Locate the cell with the specified text and output its (x, y) center coordinate. 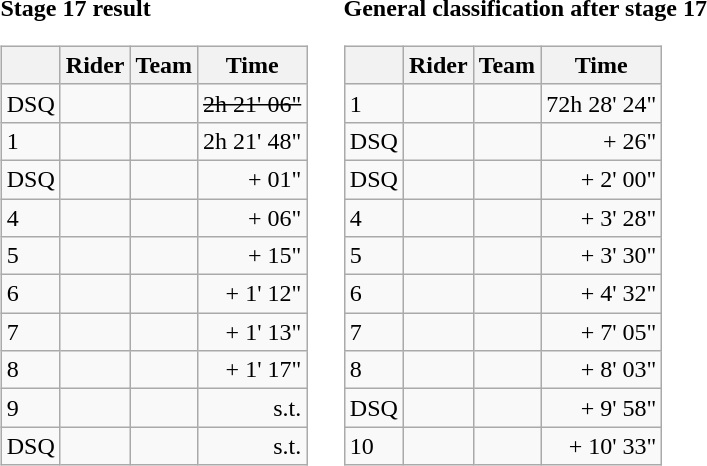
72h 28' 24" (602, 103)
+ 1' 17" (252, 370)
+ 4' 32" (602, 294)
+ 10' 33" (602, 446)
9 (30, 408)
+ 1' 13" (252, 332)
+ 26" (602, 141)
+ 01" (252, 179)
+ 3' 28" (602, 217)
+ 06" (252, 217)
+ 8' 03" (602, 370)
+ 15" (252, 256)
2h 21' 06" (252, 103)
+ 2' 00" (602, 179)
+ 1' 12" (252, 294)
+ 3' 30" (602, 256)
10 (374, 446)
+ 7' 05" (602, 332)
+ 9' 58" (602, 408)
2h 21' 48" (252, 141)
